Provide the [X, Y] coordinate of the cell's center where the given text is located.  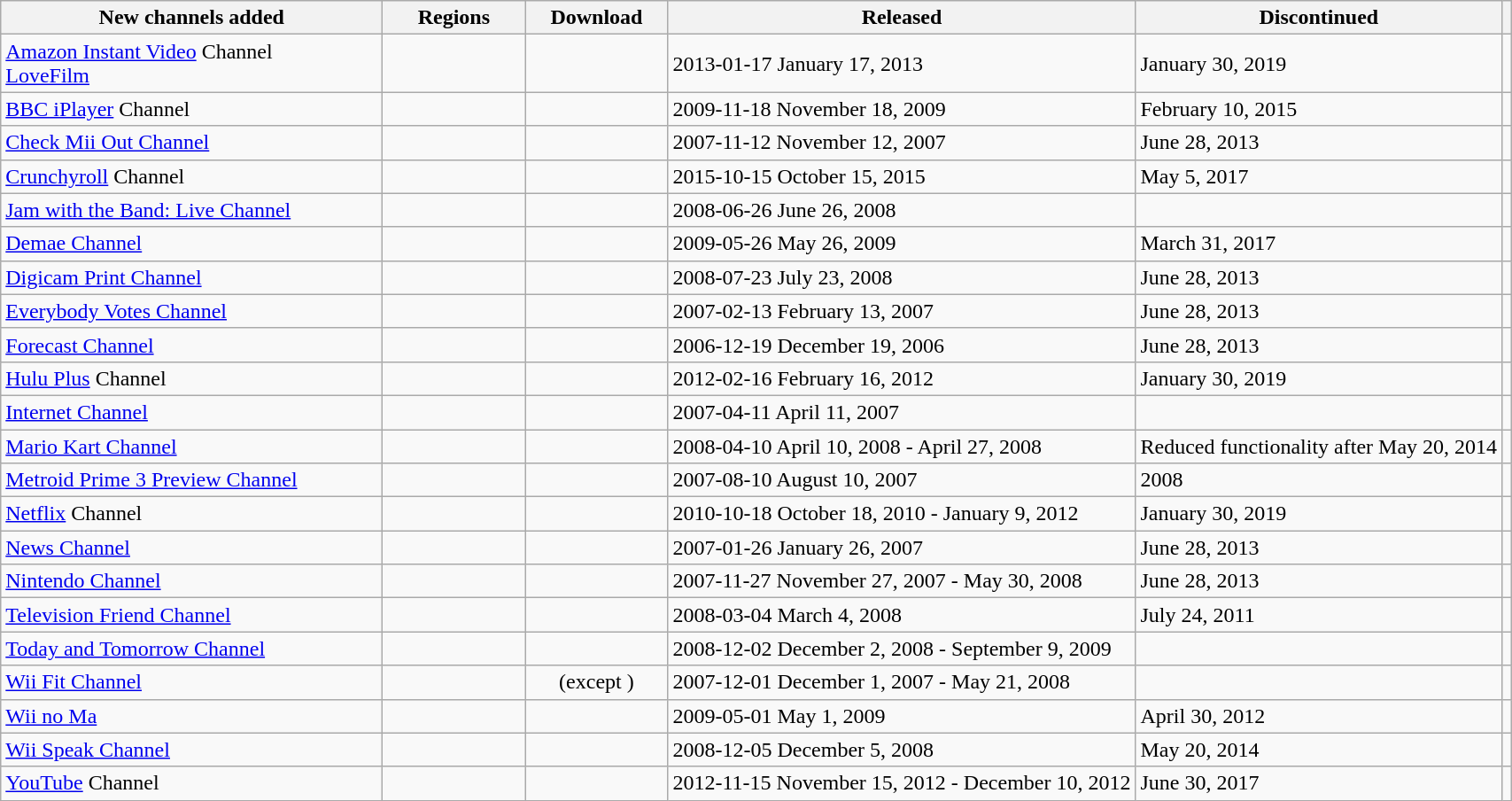
(except ) [597, 682]
Hulu Plus Channel [191, 378]
Wii Fit Channel [191, 682]
May 5, 2017 [1319, 176]
Jam with the Band: Live Channel [191, 210]
February 10, 2015 [1319, 109]
Forecast Channel [191, 345]
Wii no Ma [191, 716]
Crunchyroll Channel [191, 176]
Regions [454, 18]
2007-01-26 January 26, 2007 [902, 548]
Discontinued [1319, 18]
2008-03-04 March 4, 2008 [902, 615]
Check Mii Out Channel [191, 143]
Metroid Prime 3 Preview Channel [191, 480]
2007-11-27 November 27, 2007 - May 30, 2008 [902, 581]
March 31, 2017 [1319, 244]
Netflix Channel [191, 514]
July 24, 2011 [1319, 615]
Today and Tomorrow Channel [191, 649]
YouTube Channel [191, 783]
Digicam Print Channel [191, 277]
2008 [1319, 480]
2007-04-11 April 11, 2007 [902, 412]
2015-10-15 October 15, 2015 [902, 176]
Released [902, 18]
BBC iPlayer Channel [191, 109]
Download [597, 18]
Demae Channel [191, 244]
Internet Channel [191, 412]
April 30, 2012 [1319, 716]
2009-11-18 November 18, 2009 [902, 109]
Amazon Instant Video ChannelLoveFilm [191, 64]
2006-12-19 December 19, 2006 [902, 345]
2007-02-13 February 13, 2007 [902, 311]
Wii Speak Channel [191, 750]
2008-06-26 June 26, 2008 [902, 210]
2008-12-02 December 2, 2008 - September 9, 2009 [902, 649]
May 20, 2014 [1319, 750]
2012-11-15 November 15, 2012 - December 10, 2012 [902, 783]
2013-01-17 January 17, 2013 [902, 64]
Reduced functionality after May 20, 2014 [1319, 446]
2009-05-01 May 1, 2009 [902, 716]
Everybody Votes Channel [191, 311]
2008-07-23 July 23, 2008 [902, 277]
2008-04-10 April 10, 2008 - April 27, 2008 [902, 446]
2008-12-05 December 5, 2008 [902, 750]
New channels added [191, 18]
2007-11-12 November 12, 2007 [902, 143]
2010-10-18 October 18, 2010 - January 9, 2012 [902, 514]
Nintendo Channel [191, 581]
2009-05-26 May 26, 2009 [902, 244]
2007-08-10 August 10, 2007 [902, 480]
2012-02-16 February 16, 2012 [902, 378]
2007-12-01 December 1, 2007 - May 21, 2008 [902, 682]
News Channel [191, 548]
Mario Kart Channel [191, 446]
Television Friend Channel [191, 615]
June 30, 2017 [1319, 783]
